For the text-containing cell, return its midpoint in (x, y) coordinate format. 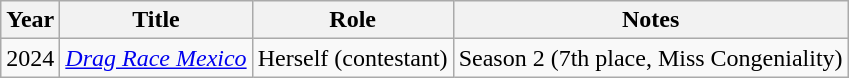
Notes (650, 20)
Year (30, 20)
Season 2 (7th place, Miss Congeniality) (650, 58)
Title (156, 20)
Drag Race Mexico (156, 58)
2024 (30, 58)
Herself (contestant) (352, 58)
Role (352, 20)
